Detect which cell encompasses the target text, then output its (X, Y) center coordinate. 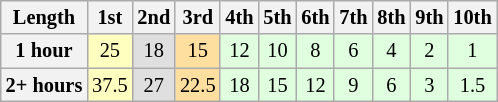
1 (472, 51)
2 (429, 51)
Length (44, 17)
7th (353, 17)
3 (429, 85)
6th (315, 17)
37.5 (110, 85)
4th (239, 17)
27 (154, 85)
25 (110, 51)
3rd (198, 17)
5th (277, 17)
9 (353, 85)
9th (429, 17)
2+ hours (44, 85)
8 (315, 51)
22.5 (198, 85)
10th (472, 17)
1 hour (44, 51)
1.5 (472, 85)
1st (110, 17)
4 (391, 51)
8th (391, 17)
10 (277, 51)
2nd (154, 17)
